Locate the cell with the specified text and output its [X, Y] center coordinate. 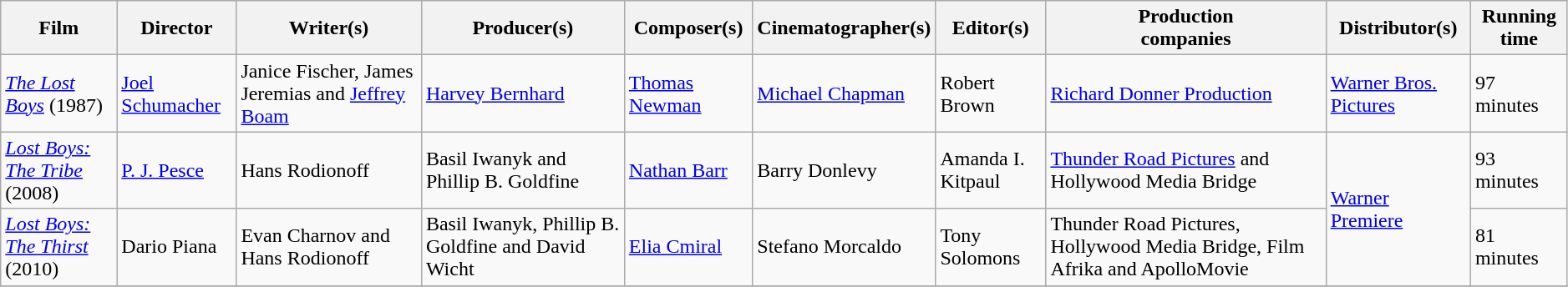
97 minutes [1519, 93]
Stefano Morcaldo [844, 247]
Basil Iwanyk and Phillip B. Goldfine [523, 170]
Barry Donlevy [844, 170]
Producer(s) [523, 28]
P. J. Pesce [177, 170]
Nathan Barr [688, 170]
Editor(s) [991, 28]
Basil Iwanyk, Phillip B. Goldfine and David Wicht [523, 247]
Running time [1519, 28]
Distributor(s) [1398, 28]
Robert Brown [991, 93]
Evan Charnov and Hans Rodionoff [329, 247]
Elia Cmiral [688, 247]
Tony Solomons [991, 247]
Dario Piana [177, 247]
Thunder Road Pictures and Hollywood Media Bridge [1186, 170]
Thunder Road Pictures, Hollywood Media Bridge, Film Afrika and ApolloMovie [1186, 247]
Writer(s) [329, 28]
Richard Donner Production [1186, 93]
Hans Rodionoff [329, 170]
Thomas Newman [688, 93]
Cinematographer(s) [844, 28]
Amanda I. Kitpaul [991, 170]
Warner Premiere [1398, 209]
Director [177, 28]
Lost Boys: The Thirst (2010) [58, 247]
Michael Chapman [844, 93]
Warner Bros. Pictures [1398, 93]
Joel Schumacher [177, 93]
Production companies [1186, 28]
Harvey Bernhard [523, 93]
93 minutes [1519, 170]
The Lost Boys (1987) [58, 93]
Janice Fischer, James Jeremias and Jeffrey Boam [329, 93]
Lost Boys: The Tribe (2008) [58, 170]
Film [58, 28]
Composer(s) [688, 28]
81 minutes [1519, 247]
